Find where the given text appears and provide that cell's center as [x, y] coordinate. 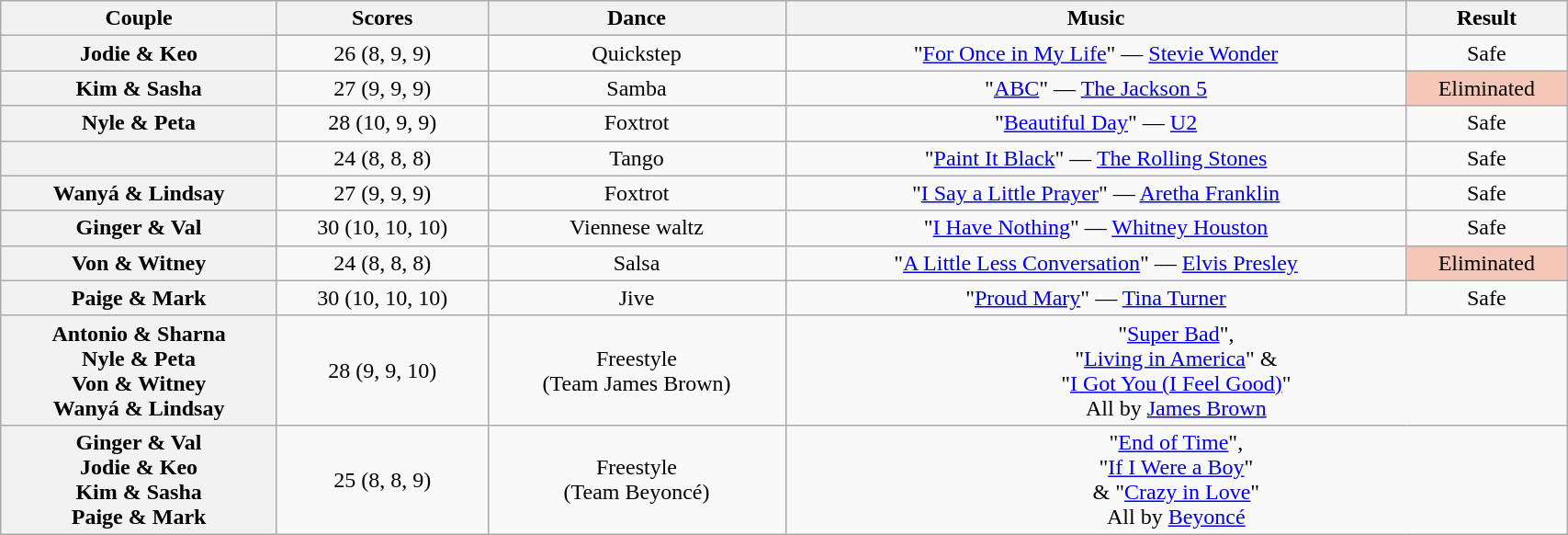
Kim & Sasha [140, 88]
"End of Time","If I Were a Boy"& "Crazy in Love"All by Beyoncé [1176, 480]
Paige & Mark [140, 298]
Music [1096, 18]
Jodie & Keo [140, 53]
Ginger & ValJodie & KeoKim & SashaPaige & Mark [140, 480]
Salsa [637, 263]
Nyle & Peta [140, 123]
"Beautiful Day" — U2 [1096, 123]
"Paint It Black" — The Rolling Stones [1096, 158]
"I Have Nothing" — Whitney Houston [1096, 228]
"Super Bad","Living in America" &"I Got You (I Feel Good)"All by James Brown [1176, 370]
Tango [637, 158]
Dance [637, 18]
"Proud Mary" — Tina Turner [1096, 298]
28 (9, 9, 10) [382, 370]
Antonio & SharnaNyle & PetaVon & WitneyWanyá & Lindsay [140, 370]
28 (10, 9, 9) [382, 123]
Quickstep [637, 53]
Wanyá & Lindsay [140, 193]
"I Say a Little Prayer" — Aretha Franklin [1096, 193]
25 (8, 8, 9) [382, 480]
Samba [637, 88]
26 (8, 9, 9) [382, 53]
Freestyle(Team Beyoncé) [637, 480]
Scores [382, 18]
Couple [140, 18]
"A Little Less Conversation" — Elvis Presley [1096, 263]
Ginger & Val [140, 228]
Viennese waltz [637, 228]
Jive [637, 298]
Freestyle(Team James Brown) [637, 370]
"For Once in My Life" — Stevie Wonder [1096, 53]
Von & Witney [140, 263]
Result [1486, 18]
"ABC" — The Jackson 5 [1096, 88]
